Determine the [X, Y] coordinate at the center of the cell enclosing the given text.  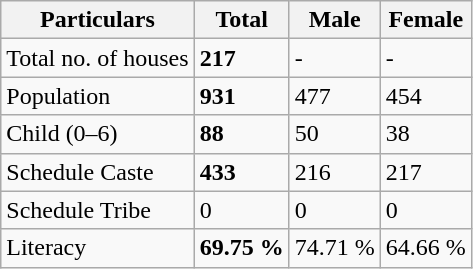
931 [242, 96]
Particulars [98, 20]
88 [242, 134]
Population [98, 96]
64.66 % [426, 248]
Total [242, 20]
Schedule Caste [98, 172]
50 [334, 134]
Male [334, 20]
433 [242, 172]
38 [426, 134]
Child (0–6) [98, 134]
Female [426, 20]
69.75 % [242, 248]
454 [426, 96]
216 [334, 172]
Literacy [98, 248]
Total no. of houses [98, 58]
Schedule Tribe [98, 210]
477 [334, 96]
74.71 % [334, 248]
